Return the (x, y) coordinate for the center point of the cell that contains the specified text.  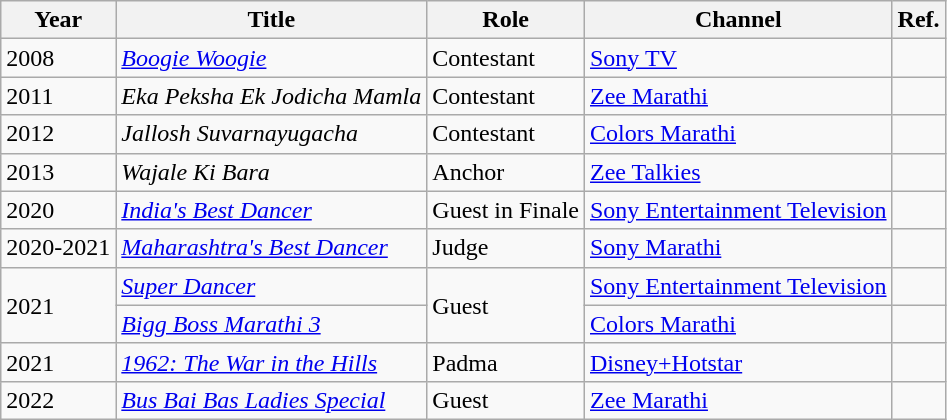
Bus Bai Bas Ladies Special (272, 400)
Guest in Finale (506, 210)
Zee Talkies (738, 172)
Eka Peksha Ek Jodicha Mamla (272, 96)
Sony TV (738, 58)
2013 (58, 172)
Boogie Woogie (272, 58)
1962: The War in the Hills (272, 362)
Year (58, 20)
Padma (506, 362)
Role (506, 20)
Ref. (918, 20)
2022 (58, 400)
Judge (506, 248)
2008 (58, 58)
2011 (58, 96)
Super Dancer (272, 286)
Channel (738, 20)
2020-2021 (58, 248)
Sony Marathi (738, 248)
Wajale Ki Bara (272, 172)
Bigg Boss Marathi 3 (272, 324)
Jallosh Suvarnayugacha (272, 134)
India's Best Dancer (272, 210)
Disney+Hotstar (738, 362)
Anchor (506, 172)
2012 (58, 134)
2020 (58, 210)
Maharashtra's Best Dancer (272, 248)
Title (272, 20)
